Return [X, Y] of the center of cell containing provided text 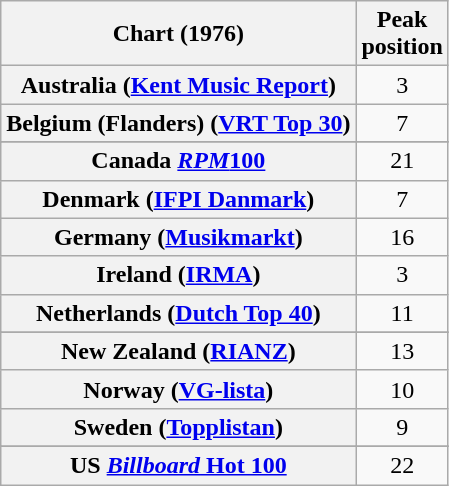
Sweden (Topplistan) [178, 427]
10 [402, 389]
Canada RPM100 [178, 161]
22 [402, 465]
Chart (1976) [178, 34]
13 [402, 351]
11 [402, 313]
Belgium (Flanders) (VRT Top 30) [178, 123]
9 [402, 427]
Ireland (IRMA) [178, 275]
New Zealand (RIANZ) [178, 351]
US Billboard Hot 100 [178, 465]
Norway (VG-lista) [178, 389]
Australia (Kent Music Report) [178, 85]
16 [402, 237]
Peakposition [402, 34]
21 [402, 161]
Germany (Musikmarkt) [178, 237]
Denmark (IFPI Danmark) [178, 199]
Netherlands (Dutch Top 40) [178, 313]
